Provide the (X, Y) coordinate of the cell's center where the given text is located.  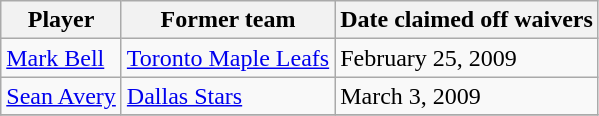
Mark Bell (62, 58)
Sean Avery (62, 96)
Player (62, 20)
Dallas Stars (228, 96)
February 25, 2009 (467, 58)
Former team (228, 20)
Toronto Maple Leafs (228, 58)
March 3, 2009 (467, 96)
Date claimed off waivers (467, 20)
